Determine the (X, Y) coordinate at the center of the cell enclosing the given text.  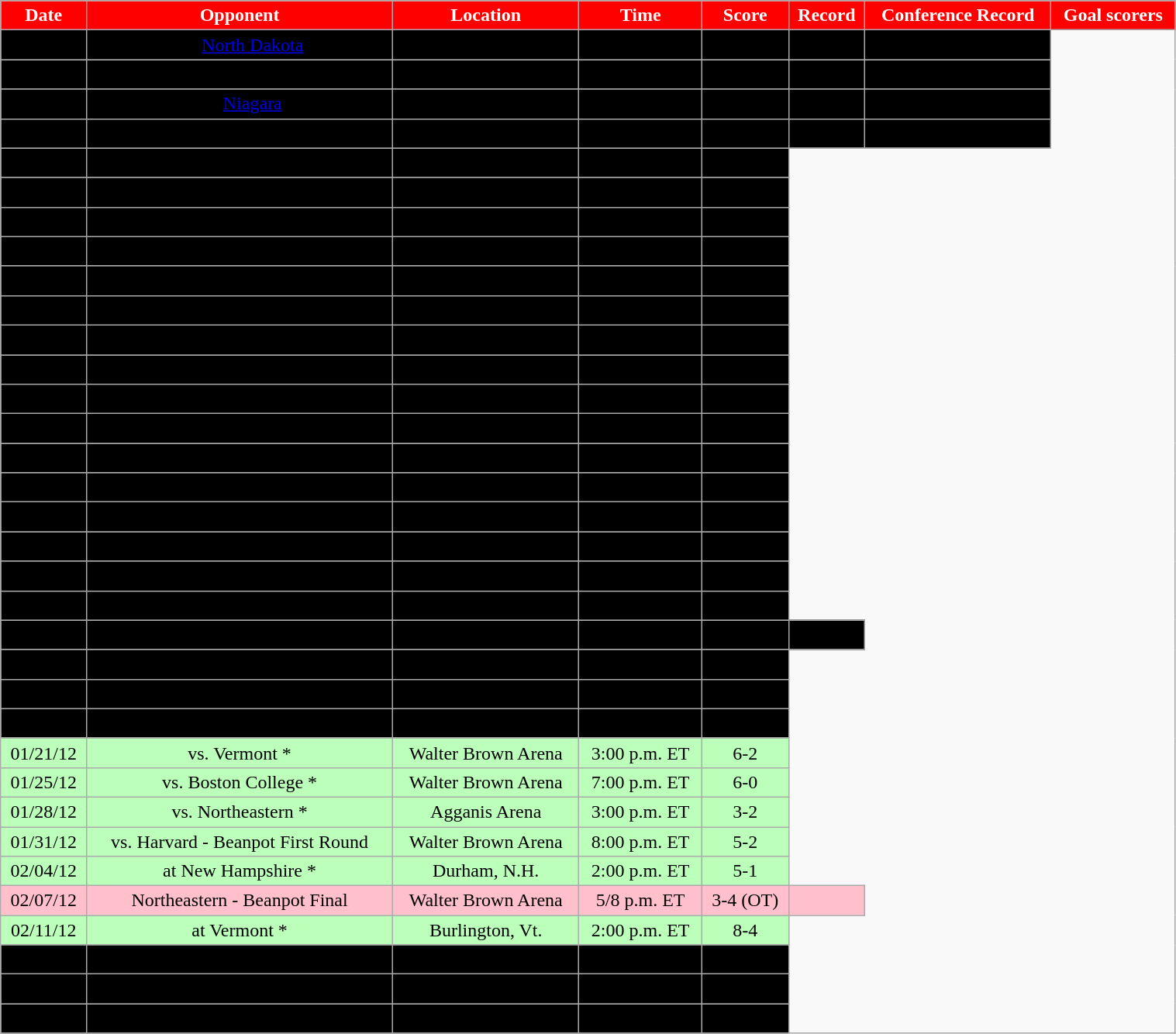
1-5 (745, 74)
vs. Harvard - Beanpot First Round (240, 841)
Chestnut Hill, Mass. (485, 310)
2-2 (745, 192)
10/07/11 (43, 104)
11/20/11 (43, 429)
Storrs, Conn. (485, 989)
10/29/11 (43, 281)
8-4 (745, 930)
2-1-0 (826, 104)
8:00 p.m. ET (640, 841)
1-7 (745, 488)
Record (826, 16)
01/21/12 (43, 753)
Potsdam, N.Y. (485, 192)
12/07/11 (43, 605)
Location (485, 16)
Opponent (240, 16)
2-3 (745, 664)
at St. Lawrence (240, 222)
10/08/11 (43, 133)
1-0-0 (826, 45)
02/12/12 (43, 960)
02/07/12 (43, 901)
3-4 (745, 546)
12/04/11 (43, 576)
vs. Northeastern * (240, 812)
10/15/11 (43, 163)
12/03/11 (43, 546)
4-2 (745, 399)
Date (43, 16)
Northeastern - Beanpot Final (240, 901)
10/01/11 (43, 74)
at Connecticut * (240, 989)
Conference Record (958, 16)
at Clarkson (240, 192)
02/18/12 (43, 989)
1-1-0 (826, 74)
5-1 (745, 871)
10/28/11 (43, 251)
Agganis Arena (485, 812)
3-4 (OT) (745, 901)
2-5 (745, 694)
2-4 (745, 723)
vs. Union (240, 163)
Goal scorers (1113, 16)
01/15/12 (43, 694)
02/11/12 (43, 930)
10/22/11 (43, 222)
02/19/12 (43, 1018)
11/25/11 (43, 458)
01/19/12 (43, 723)
Canton, N.Y. (485, 222)
01/25/12 (43, 782)
at Maine * (240, 635)
3-1-0 (826, 133)
11/02/11 (43, 310)
01/31/12 (43, 841)
Time (640, 16)
11/19/11 (43, 399)
1-4 (745, 605)
vs. Vermont * (240, 753)
Orono, Maine (485, 635)
02/04/12 (43, 871)
vs. Providence * (240, 576)
01/28/12 (43, 812)
1-6 (745, 281)
01/08/12 (43, 635)
5/8 p.m. ET (640, 901)
09/30/11 (43, 45)
11/12/11 (43, 370)
11/05/11 (43, 339)
11/26/11 (43, 488)
vs. New Hampshire * (240, 370)
6-0 (745, 782)
01/14/12 (43, 664)
at Boston College * (240, 310)
11/30/11 (43, 517)
3-1 (745, 104)
Score (745, 16)
10/21/11 (43, 192)
0-2 (745, 517)
0-3 (745, 251)
